Detect which cell encompasses the target text, then output its (X, Y) center coordinate. 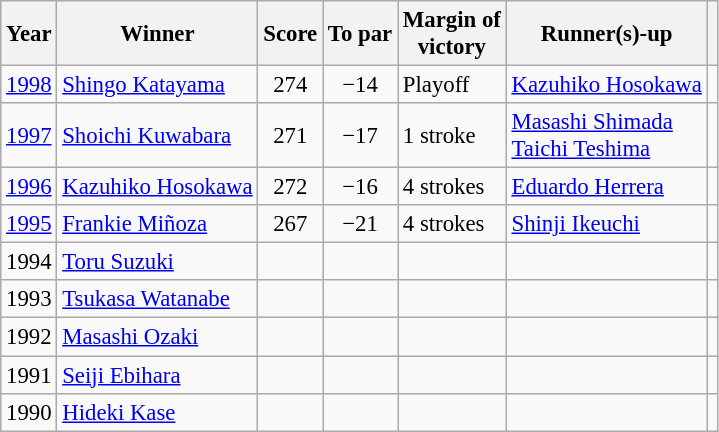
271 (290, 136)
To par (360, 34)
−14 (360, 85)
Year (29, 34)
−21 (360, 224)
Winner (158, 34)
1998 (29, 85)
Runner(s)-up (606, 34)
Toru Suzuki (158, 262)
Eduardo Herrera (606, 187)
1994 (29, 262)
Score (290, 34)
1993 (29, 299)
Hideki Kase (158, 412)
267 (290, 224)
274 (290, 85)
Masashi Ozaki (158, 337)
1991 (29, 375)
Playoff (452, 85)
1995 (29, 224)
1997 (29, 136)
1 stroke (452, 136)
Frankie Miñoza (158, 224)
Shingo Katayama (158, 85)
Masashi Shimada Taichi Teshima (606, 136)
1990 (29, 412)
−16 (360, 187)
Shoichi Kuwabara (158, 136)
−17 (360, 136)
Seiji Ebihara (158, 375)
Tsukasa Watanabe (158, 299)
Margin ofvictory (452, 34)
272 (290, 187)
1992 (29, 337)
1996 (29, 187)
Shinji Ikeuchi (606, 224)
